Locate the cell with the specified text and output its (X, Y) center coordinate. 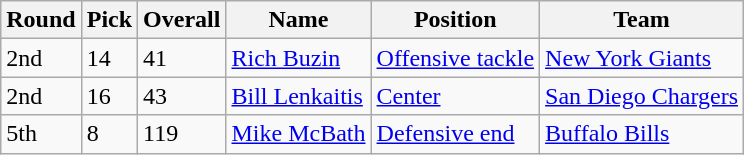
Rich Buzin (298, 58)
San Diego Chargers (642, 96)
Team (642, 20)
5th (41, 134)
Center (456, 96)
Round (41, 20)
Buffalo Bills (642, 134)
43 (182, 96)
Name (298, 20)
119 (182, 134)
Pick (109, 20)
16 (109, 96)
Overall (182, 20)
41 (182, 58)
New York Giants (642, 58)
Defensive end (456, 134)
Mike McBath (298, 134)
14 (109, 58)
Position (456, 20)
8 (109, 134)
Bill Lenkaitis (298, 96)
Offensive tackle (456, 58)
